Capture the cell that displays the provided text and extract its [X, Y] central coordinate. 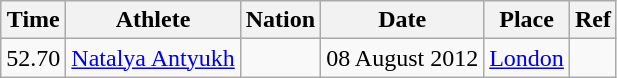
Athlete [153, 20]
52.70 [34, 58]
Time [34, 20]
Nation [280, 20]
Ref [592, 20]
Date [402, 20]
Place [527, 20]
08 August 2012 [402, 58]
Natalya Antyukh [153, 58]
London [527, 58]
